Pinpoint the cell where the given text exists, returning its [x, y] midpoint coordinate. 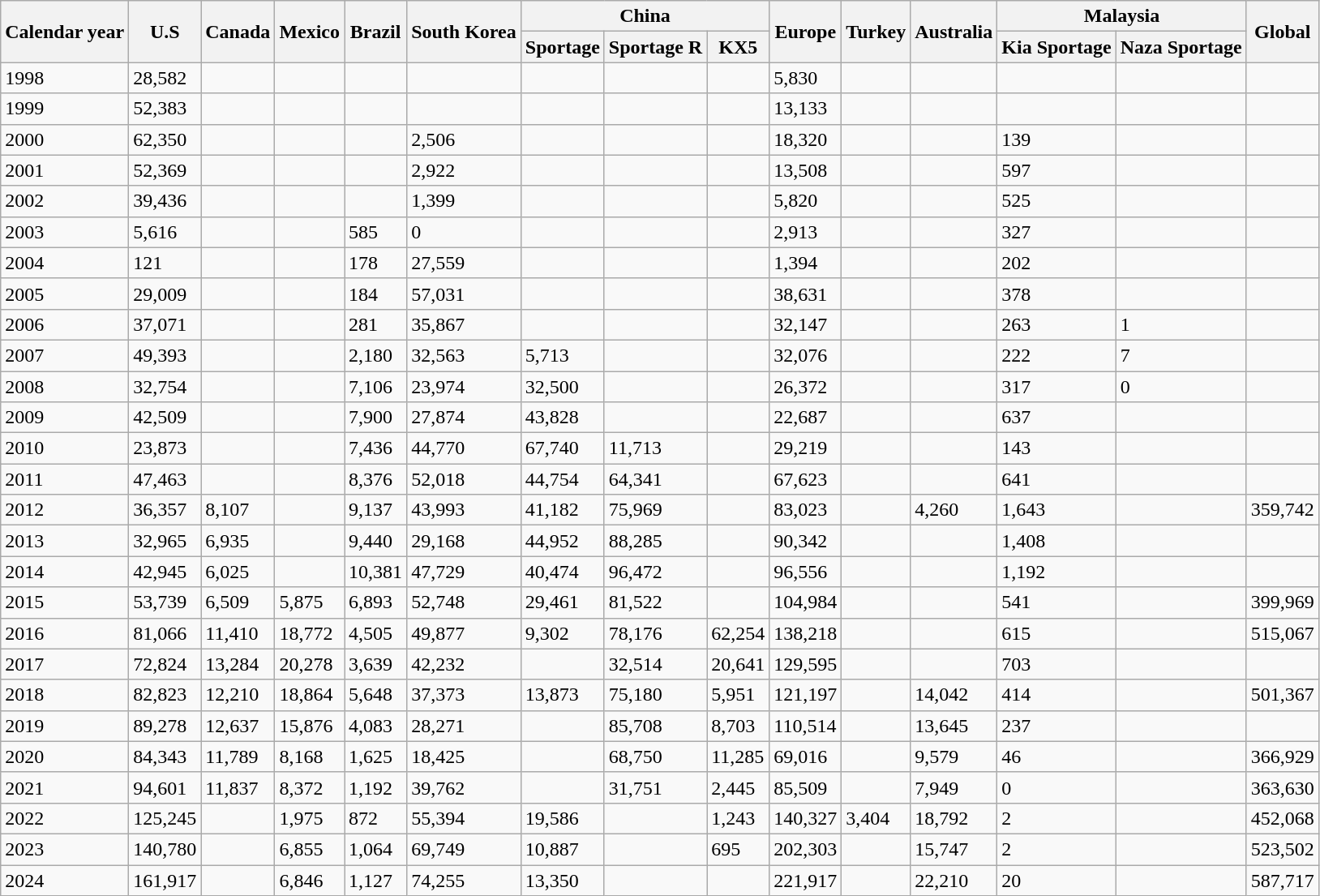
222 [1056, 355]
317 [1056, 387]
2,506 [464, 139]
18,864 [310, 695]
82,823 [165, 695]
399,969 [1283, 602]
121,197 [806, 695]
23,974 [464, 387]
29,461 [563, 602]
641 [1056, 479]
2010 [65, 448]
366,929 [1283, 757]
74,255 [464, 880]
2,913 [806, 232]
139 [1056, 139]
38,631 [806, 294]
12,210 [238, 695]
23,873 [165, 448]
11,837 [238, 787]
3,639 [376, 664]
20,641 [738, 664]
Calendar year [65, 32]
143 [1056, 448]
47,729 [464, 572]
Brazil [376, 32]
32,965 [165, 541]
75,969 [655, 510]
31,751 [655, 787]
83,023 [806, 510]
202 [1056, 263]
3,404 [876, 818]
2007 [65, 355]
52,383 [165, 109]
8,168 [310, 757]
2021 [65, 787]
2020 [65, 757]
2002 [65, 201]
81,522 [655, 602]
110,514 [806, 726]
6,855 [310, 849]
52,748 [464, 602]
2003 [65, 232]
90,342 [806, 541]
35,867 [464, 324]
6,025 [238, 572]
10,381 [376, 572]
1,643 [1056, 510]
11,410 [238, 633]
221,917 [806, 880]
China [645, 16]
140,780 [165, 849]
637 [1056, 418]
281 [376, 324]
8,376 [376, 479]
9,579 [954, 757]
2,180 [376, 355]
14,042 [954, 695]
Malaysia [1122, 16]
414 [1056, 695]
2004 [65, 263]
4,505 [376, 633]
1,399 [464, 201]
69,016 [806, 757]
7 [1181, 355]
501,367 [1283, 695]
85,708 [655, 726]
18,320 [806, 139]
20,278 [310, 664]
69,749 [464, 849]
8,107 [238, 510]
4,083 [376, 726]
7,436 [376, 448]
Australia [954, 32]
541 [1056, 602]
32,076 [806, 355]
32,147 [806, 324]
52,369 [165, 170]
13,873 [563, 695]
11,285 [738, 757]
7,106 [376, 387]
1,408 [1056, 541]
515,067 [1283, 633]
32,754 [165, 387]
75,180 [655, 695]
78,176 [655, 633]
5,616 [165, 232]
South Korea [464, 32]
46 [1056, 757]
121 [165, 263]
40,474 [563, 572]
18,772 [310, 633]
42,509 [165, 418]
47,463 [165, 479]
32,514 [655, 664]
42,945 [165, 572]
20 [1056, 880]
2015 [65, 602]
2011 [65, 479]
5,951 [738, 695]
27,874 [464, 418]
585 [376, 232]
1,394 [806, 263]
22,687 [806, 418]
Mexico [310, 32]
7,900 [376, 418]
64,341 [655, 479]
KX5 [738, 47]
6,893 [376, 602]
18,425 [464, 757]
Europe [806, 32]
1,975 [310, 818]
1,625 [376, 757]
2012 [65, 510]
62,350 [165, 139]
452,068 [1283, 818]
1,127 [376, 880]
2019 [65, 726]
53,739 [165, 602]
96,472 [655, 572]
94,601 [165, 787]
125,245 [165, 818]
15,876 [310, 726]
2024 [65, 880]
57,031 [464, 294]
8,703 [738, 726]
19,586 [563, 818]
2016 [65, 633]
44,754 [563, 479]
13,508 [806, 170]
62,254 [738, 633]
13,645 [954, 726]
2006 [65, 324]
68,750 [655, 757]
28,582 [165, 78]
327 [1056, 232]
49,877 [464, 633]
81,066 [165, 633]
359,742 [1283, 510]
597 [1056, 170]
13,284 [238, 664]
32,500 [563, 387]
44,770 [464, 448]
9,137 [376, 510]
2018 [65, 695]
43,828 [563, 418]
42,232 [464, 664]
6,935 [238, 541]
11,713 [655, 448]
11,789 [238, 757]
49,393 [165, 355]
263 [1056, 324]
363,630 [1283, 787]
6,846 [310, 880]
2023 [65, 849]
104,984 [806, 602]
202,303 [806, 849]
22,210 [954, 880]
237 [1056, 726]
138,218 [806, 633]
Canada [238, 32]
Turkey [876, 32]
15,747 [954, 849]
26,372 [806, 387]
1999 [65, 109]
7,949 [954, 787]
2,445 [738, 787]
37,071 [165, 324]
13,133 [806, 109]
5,713 [563, 355]
615 [1056, 633]
695 [738, 849]
Global [1283, 32]
18,792 [954, 818]
872 [376, 818]
525 [1056, 201]
37,373 [464, 695]
43,993 [464, 510]
129,595 [806, 664]
9,440 [376, 541]
67,740 [563, 448]
2009 [65, 418]
55,394 [464, 818]
44,952 [563, 541]
178 [376, 263]
U.S [165, 32]
1 [1181, 324]
88,285 [655, 541]
41,182 [563, 510]
36,357 [165, 510]
28,271 [464, 726]
39,436 [165, 201]
29,009 [165, 294]
96,556 [806, 572]
13,350 [563, 880]
8,372 [310, 787]
5,820 [806, 201]
84,343 [165, 757]
2001 [65, 170]
2013 [65, 541]
2005 [65, 294]
85,509 [806, 787]
378 [1056, 294]
27,559 [464, 263]
2022 [65, 818]
2017 [65, 664]
9,302 [563, 633]
2,922 [464, 170]
2008 [65, 387]
29,168 [464, 541]
587,717 [1283, 880]
5,648 [376, 695]
5,875 [310, 602]
10,887 [563, 849]
1,064 [376, 849]
32,563 [464, 355]
184 [376, 294]
140,327 [806, 818]
1,243 [738, 818]
72,824 [165, 664]
703 [1056, 664]
Kia Sportage [1056, 47]
4,260 [954, 510]
Naza Sportage [1181, 47]
6,509 [238, 602]
29,219 [806, 448]
39,762 [464, 787]
2014 [65, 572]
12,637 [238, 726]
5,830 [806, 78]
Sportage [563, 47]
52,018 [464, 479]
161,917 [165, 880]
Sportage R [655, 47]
523,502 [1283, 849]
89,278 [165, 726]
67,623 [806, 479]
1998 [65, 78]
2000 [65, 139]
